Pinpoint the cell where the given text exists, returning its [X, Y] midpoint coordinate. 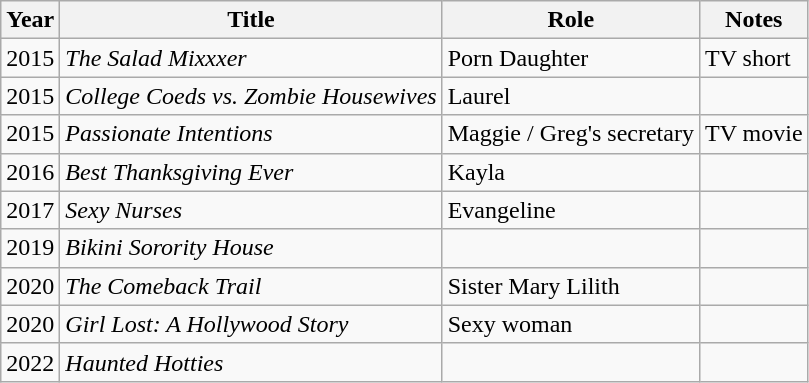
Girl Lost: A Hollywood Story [251, 324]
Year [30, 20]
Passionate Intentions [251, 134]
2017 [30, 210]
Laurel [570, 96]
TV short [754, 58]
Maggie / Greg's secretary [570, 134]
Sister Mary Lilith [570, 286]
Kayla [570, 172]
TV movie [754, 134]
The Comeback Trail [251, 286]
Title [251, 20]
Sexy woman [570, 324]
Notes [754, 20]
Role [570, 20]
Haunted Hotties [251, 362]
2019 [30, 248]
Evangeline [570, 210]
College Coeds vs. Zombie Housewives [251, 96]
The Salad Mixxxer [251, 58]
Porn Daughter [570, 58]
2016 [30, 172]
Best Thanksgiving Ever [251, 172]
Bikini Sorority House [251, 248]
2022 [30, 362]
Sexy Nurses [251, 210]
